Provide the [x, y] coordinate of the cell's center where the given text is located.  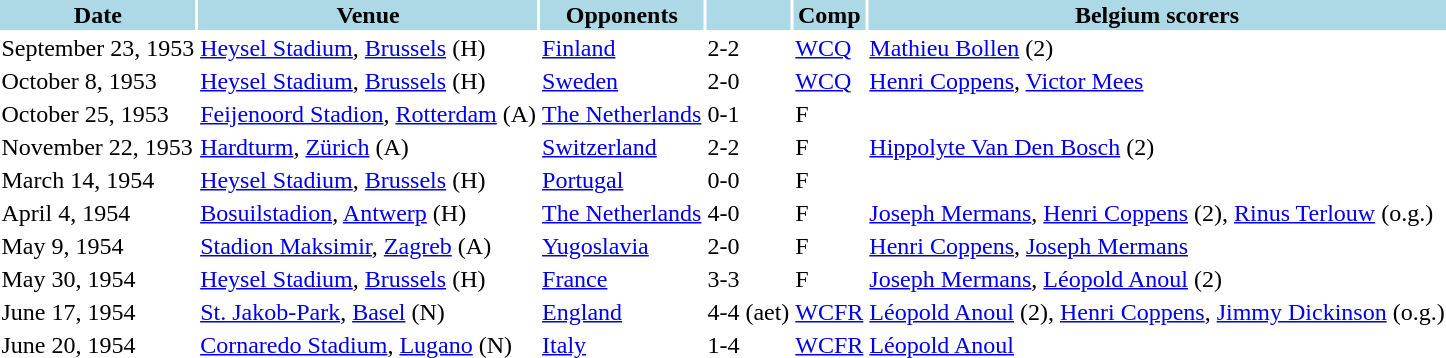
Opponents [622, 15]
November 22, 1953 [98, 147]
June 17, 1954 [98, 312]
Yugoslavia [622, 246]
France [622, 279]
Venue [368, 15]
0-1 [748, 114]
Date [98, 15]
St. Jakob-Park, Basel (N) [368, 312]
Portugal [622, 180]
Henri Coppens, Joseph Mermans [1157, 246]
Feijenoord Stadion, Rotterdam (A) [368, 114]
Léopold Anoul (2), Henri Coppens, Jimmy Dickinson (o.g.) [1157, 312]
Bosuilstadion, Antwerp (H) [368, 213]
England [622, 312]
May 9, 1954 [98, 246]
Hippolyte Van Den Bosch (2) [1157, 147]
Belgium scorers [1157, 15]
Stadion Maksimir, Zagreb (A) [368, 246]
WCFR [830, 312]
3-3 [748, 279]
Joseph Mermans, Léopold Anoul (2) [1157, 279]
Comp [830, 15]
April 4, 1954 [98, 213]
October 25, 1953 [98, 114]
Hardturm, Zürich (A) [368, 147]
May 30, 1954 [98, 279]
October 8, 1953 [98, 81]
0-0 [748, 180]
Finland [622, 48]
March 14, 1954 [98, 180]
Mathieu Bollen (2) [1157, 48]
September 23, 1953 [98, 48]
4-0 [748, 213]
Henri Coppens, Victor Mees [1157, 81]
Switzerland [622, 147]
Sweden [622, 81]
4-4 (aet) [748, 312]
Joseph Mermans, Henri Coppens (2), Rinus Terlouw (o.g.) [1157, 213]
